Return [x, y] of the center of cell containing provided text 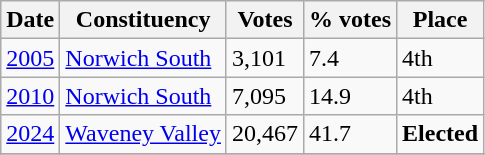
41.7 [350, 134]
14.9 [350, 96]
Votes [264, 20]
Place [440, 20]
2010 [30, 96]
7,095 [264, 96]
20,467 [264, 134]
2005 [30, 58]
Elected [440, 134]
% votes [350, 20]
2024 [30, 134]
7.4 [350, 58]
Waveney Valley [144, 134]
Date [30, 20]
3,101 [264, 58]
Constituency [144, 20]
